Identify which cell holds the provided text, then report its [X, Y] central coordinate. 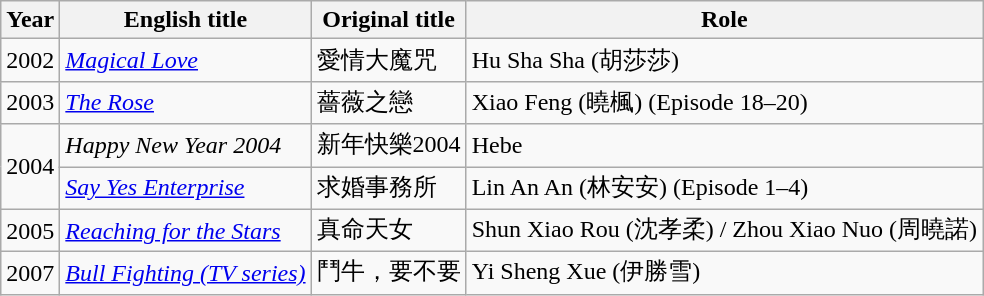
Happy New Year 2004 [186, 146]
新年快樂2004 [388, 146]
Xiao Feng (曉楓) (Episode 18–20) [724, 102]
2002 [30, 60]
Bull Fighting (TV series) [186, 274]
Hebe [724, 146]
Role [724, 20]
Year [30, 20]
Hu Sha Sha (胡莎莎) [724, 60]
Lin An An (林安安) (Episode 1–4) [724, 188]
薔薇之戀 [388, 102]
Shun Xiao Rou (沈孝柔) / Zhou Xiao Nuo (周曉諾) [724, 230]
真命天女 [388, 230]
Original title [388, 20]
Reaching for the Stars [186, 230]
The Rose [186, 102]
English title [186, 20]
Magical Love [186, 60]
2005 [30, 230]
2007 [30, 274]
Yi Sheng Xue (伊勝雪) [724, 274]
鬥牛，要不要 [388, 274]
求婚事務所 [388, 188]
2004 [30, 166]
Say Yes Enterprise [186, 188]
2003 [30, 102]
愛情大魔咒 [388, 60]
